Provide the (x, y) coordinate of the cell's center where the given text is located.  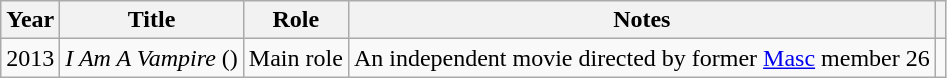
2013 (30, 58)
Year (30, 20)
I Am A Vampire () (152, 58)
An independent movie directed by former Masc member 26 (642, 58)
Notes (642, 20)
Title (152, 20)
Role (296, 20)
Main role (296, 58)
